Extract the [X, Y] coordinate from the center of the cell holding the provided text.  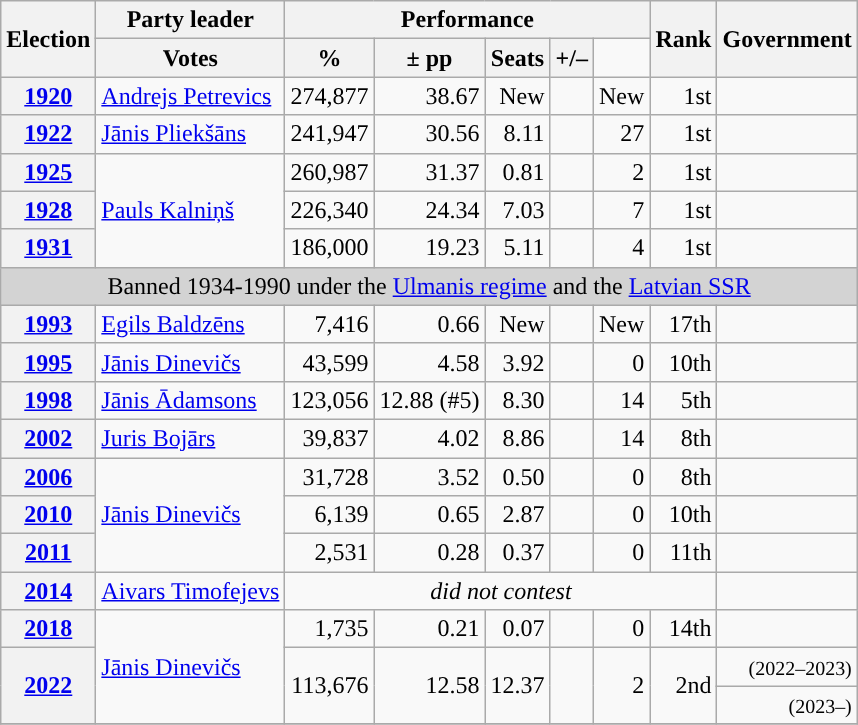
0.37 [518, 553]
2.87 [518, 515]
2010 [48, 515]
1998 [48, 400]
Pauls Kalniņš [190, 210]
Performance [468, 20]
1,735 [330, 629]
2011 [48, 553]
6,139 [330, 515]
Government [787, 39]
4 [621, 248]
Seats [518, 58]
(2022–2023) [787, 667]
2014 [48, 591]
12.58 [430, 686]
7,416 [330, 324]
0.50 [518, 477]
2nd [684, 686]
Rank [684, 39]
1920 [48, 96]
38.67 [430, 96]
8.30 [518, 400]
11th [684, 553]
Egils Baldzēns [190, 324]
17th [684, 324]
0.21 [430, 629]
1925 [48, 172]
12.88 (#5) [430, 400]
Aivars Timofejevs [190, 591]
Banned 1934-1990 under the Ulmanis regime and the Latvian SSR [430, 286]
± pp [430, 58]
(2023–) [787, 705]
186,000 [330, 248]
Election [48, 39]
did not contest [501, 591]
241,947 [330, 134]
31,728 [330, 477]
2002 [48, 438]
123,056 [330, 400]
113,676 [330, 686]
+/– [572, 58]
14th [684, 629]
12.37 [518, 686]
260,987 [330, 172]
% [330, 58]
27 [621, 134]
1995 [48, 362]
4.58 [430, 362]
2018 [48, 629]
2006 [48, 477]
24.34 [430, 210]
Votes [190, 58]
Jānis Pliekšāns [190, 134]
5.11 [518, 248]
8.11 [518, 134]
31.37 [430, 172]
7 [621, 210]
2,531 [330, 553]
2022 [48, 686]
1922 [48, 134]
Juris Bojārs [190, 438]
39,837 [330, 438]
3.92 [518, 362]
0.66 [430, 324]
3.52 [430, 477]
7.03 [518, 210]
0.28 [430, 553]
0.81 [518, 172]
226,340 [330, 210]
19.23 [430, 248]
Andrejs Petrevics [190, 96]
1993 [48, 324]
1931 [48, 248]
Party leader [190, 20]
1928 [48, 210]
43,599 [330, 362]
0.07 [518, 629]
5th [684, 400]
Jānis Ādamsons [190, 400]
0.65 [430, 515]
8.86 [518, 438]
274,877 [330, 96]
4.02 [430, 438]
30.56 [430, 134]
